Capture the cell that displays the provided text and extract its (x, y) central coordinate. 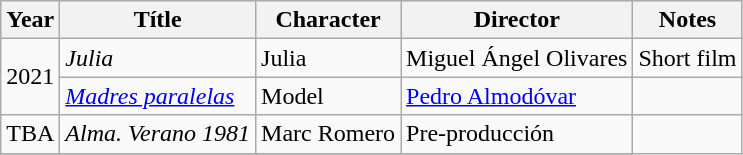
Pedro Almodóvar (517, 96)
Títle (158, 20)
Madres paralelas (158, 96)
Pre-producción (517, 134)
Notes (688, 20)
Marc Romero (328, 134)
2021 (30, 77)
TBA (30, 134)
Character (328, 20)
Director (517, 20)
Miguel Ángel Olivares (517, 58)
Model (328, 96)
Year (30, 20)
Short film (688, 58)
Alma. Verano 1981 (158, 134)
